Output the [x, y] coordinate of the center of the cell containing the given text.  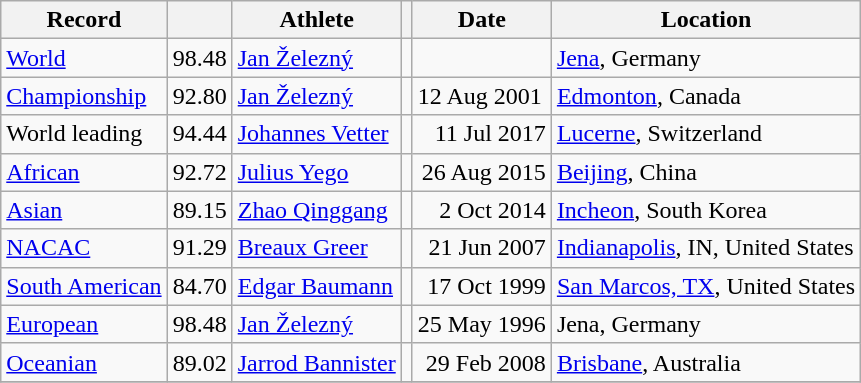
94.44 [200, 134]
Oceanian [84, 362]
Asian [84, 210]
12 Aug 2001 [482, 96]
92.80 [200, 96]
89.15 [200, 210]
Championship [84, 96]
Date [482, 20]
European [84, 324]
26 Aug 2015 [482, 172]
25 May 1996 [482, 324]
89.02 [200, 362]
21 Jun 2007 [482, 248]
Lucerne, Switzerland [706, 134]
Incheon, South Korea [706, 210]
Edmonton, Canada [706, 96]
World [84, 58]
African [84, 172]
Record [84, 20]
29 Feb 2008 [482, 362]
South American [84, 286]
Athlete [316, 20]
Zhao Qinggang [316, 210]
2 Oct 2014 [482, 210]
San Marcos, TX, United States [706, 286]
84.70 [200, 286]
17 Oct 1999 [482, 286]
Beijing, China [706, 172]
World leading [84, 134]
Julius Yego [316, 172]
Johannes Vetter [316, 134]
11 Jul 2017 [482, 134]
Location [706, 20]
Edgar Baumann [316, 286]
Breaux Greer [316, 248]
NACAC [84, 248]
Jarrod Bannister [316, 362]
92.72 [200, 172]
Indianapolis, IN, United States [706, 248]
Brisbane, Australia [706, 362]
91.29 [200, 248]
